Scan for the cell matching the given text and deliver its (X, Y) coordinate at center. 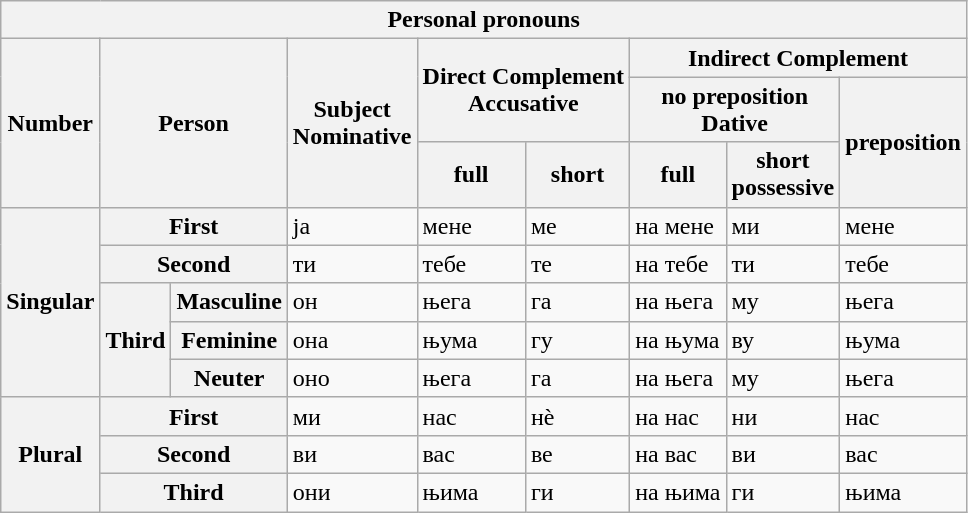
ни (783, 416)
Plural (50, 454)
Person (194, 123)
он (352, 302)
short (577, 174)
ме (577, 226)
на мене (678, 226)
Direct ComplementAccusative (524, 90)
на тебе (678, 264)
preposition (904, 142)
Personal pronouns (484, 20)
no prepositionDative (735, 110)
Singular (50, 302)
Neuter (229, 378)
Indirect Complement (798, 58)
Number (50, 123)
Feminine (229, 340)
shortpossessive (783, 174)
оно (352, 378)
на нас (678, 416)
SubjectNominative (352, 123)
на њима (678, 492)
ву (783, 340)
ве (577, 454)
на њума (678, 340)
гу (577, 340)
Masculine (229, 302)
она (352, 340)
ја (352, 226)
те (577, 264)
они (352, 492)
нѐ (577, 416)
на вас (678, 454)
